Output the (x, y) coordinate of the center of the cell containing the given text.  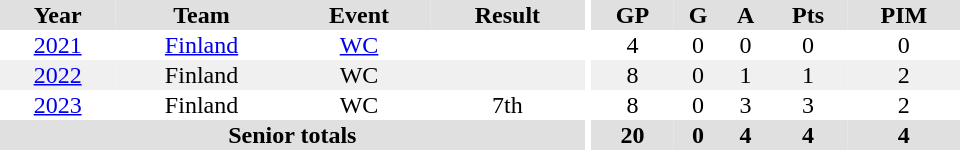
Pts (808, 15)
2022 (58, 75)
Result (507, 15)
Year (58, 15)
GP (632, 15)
A (746, 15)
Team (202, 15)
PIM (904, 15)
2023 (58, 105)
7th (507, 105)
Event (359, 15)
Senior totals (292, 135)
2021 (58, 45)
20 (632, 135)
G (698, 15)
